Search for the cell housing the specified text and yield its [x, y] center coordinate. 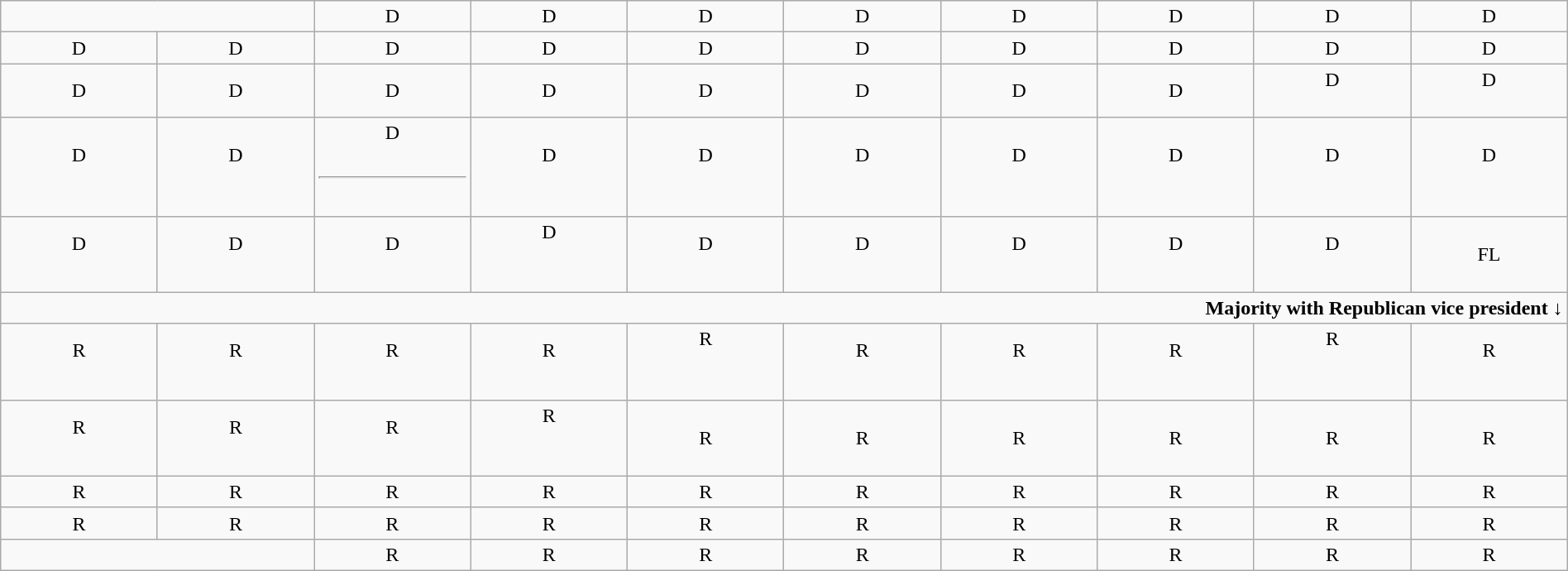
Majority with Republican vice president ↓ [784, 308]
FL [1489, 254]
